Locate the cell with the specified text and output its [x, y] center coordinate. 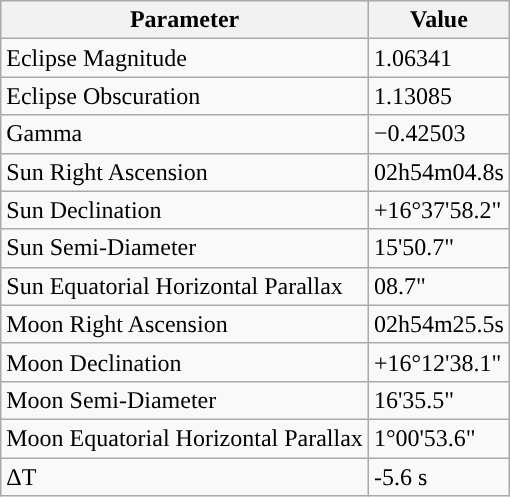
Moon Declination [185, 362]
02h54m04.8s [438, 172]
Eclipse Obscuration [185, 96]
Parameter [185, 20]
Moon Right Ascension [185, 324]
−0.42503 [438, 134]
Gamma [185, 134]
Eclipse Magnitude [185, 58]
Sun Declination [185, 210]
1.13085 [438, 96]
Value [438, 20]
Sun Right Ascension [185, 172]
-5.6 s [438, 477]
16'35.5" [438, 400]
Sun Semi-Diameter [185, 248]
+16°12'38.1" [438, 362]
08.7" [438, 286]
1°00'53.6" [438, 438]
Moon Equatorial Horizontal Parallax [185, 438]
02h54m25.5s [438, 324]
Sun Equatorial Horizontal Parallax [185, 286]
ΔT [185, 477]
1.06341 [438, 58]
+16°37'58.2" [438, 210]
Moon Semi-Diameter [185, 400]
15'50.7" [438, 248]
